Scan for the cell matching the given text and deliver its (X, Y) coordinate at center. 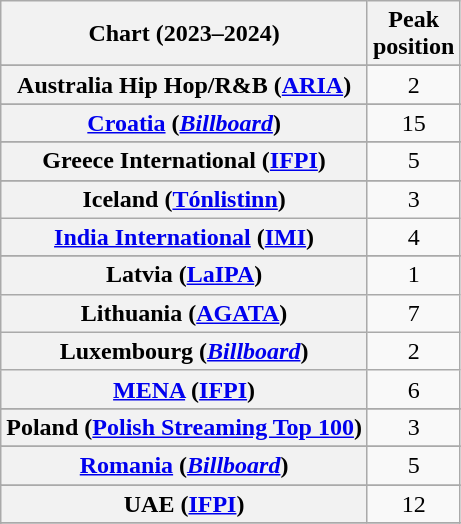
Chart (2023–2024) (184, 34)
Latvia (LaIPA) (184, 275)
Australia Hip Hop/R&B (ARIA) (184, 85)
Poland (Polish Streaming Top 100) (184, 427)
UAE (IFPI) (184, 503)
Luxembourg (Billboard) (184, 351)
Croatia (Billboard) (184, 123)
Peakposition (413, 34)
MENA (IFPI) (184, 389)
1 (413, 275)
India International (IMI) (184, 237)
Iceland (Tónlistinn) (184, 199)
4 (413, 237)
Lithuania (AGATA) (184, 313)
6 (413, 389)
Romania (Billboard) (184, 465)
15 (413, 123)
7 (413, 313)
12 (413, 503)
Greece International (IFPI) (184, 161)
